Pinpoint the cell where the given text exists, returning its (X, Y) midpoint coordinate. 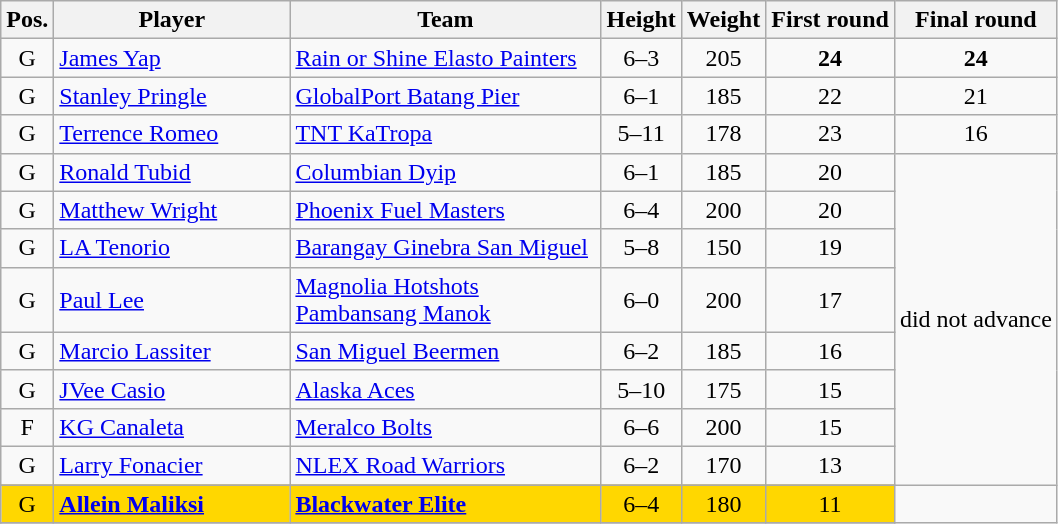
KG Canaleta (172, 427)
Ronald Tubid (172, 172)
Weight (723, 20)
Final round (976, 20)
17 (830, 300)
Matthew Wright (172, 210)
Phoenix Fuel Masters (446, 210)
6–3 (641, 58)
San Miguel Beermen (446, 351)
Stanley Pringle (172, 96)
Team (446, 20)
Height (641, 20)
178 (723, 134)
Player (172, 20)
Barangay Ginebra San Miguel (446, 248)
5–10 (641, 389)
180 (723, 503)
Marcio Lassiter (172, 351)
TNT KaTropa (446, 134)
Magnolia Hotshots Pambansang Manok (446, 300)
6–0 (641, 300)
Paul Lee (172, 300)
Rain or Shine Elasto Painters (446, 58)
GlobalPort Batang Pier (446, 96)
NLEX Road Warriors (446, 465)
First round (830, 20)
Terrence Romeo (172, 134)
Alaska Aces (446, 389)
LA Tenorio (172, 248)
170 (723, 465)
Larry Fonacier (172, 465)
Blackwater Elite (446, 503)
23 (830, 134)
Pos. (28, 20)
did not advance (976, 319)
James Yap (172, 58)
Allein Maliksi (172, 503)
Meralco Bolts (446, 427)
13 (830, 465)
205 (723, 58)
6–6 (641, 427)
11 (830, 503)
150 (723, 248)
21 (976, 96)
175 (723, 389)
5–8 (641, 248)
Columbian Dyip (446, 172)
JVee Casio (172, 389)
22 (830, 96)
19 (830, 248)
F (28, 427)
5–11 (641, 134)
